Search for the cell housing the specified text and yield its (x, y) center coordinate. 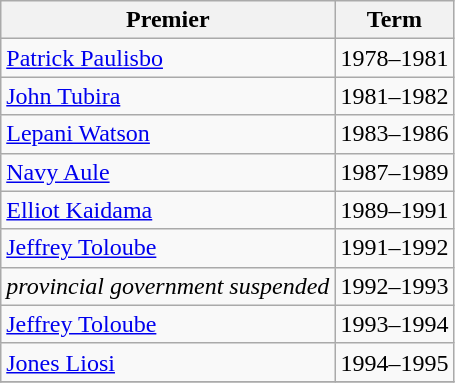
Term (394, 20)
1991–1992 (394, 248)
1983–1986 (394, 134)
Lepani Watson (168, 134)
1981–1982 (394, 96)
Patrick Paulisbo (168, 58)
provincial government suspended (168, 286)
1992–1993 (394, 286)
Elliot Kaidama (168, 210)
John Tubira (168, 96)
Navy Aule (168, 172)
1993–1994 (394, 324)
Jones Liosi (168, 362)
1994–1995 (394, 362)
1989–1991 (394, 210)
Premier (168, 20)
1987–1989 (394, 172)
1978–1981 (394, 58)
